Detect which cell encompasses the target text, then output its [X, Y] center coordinate. 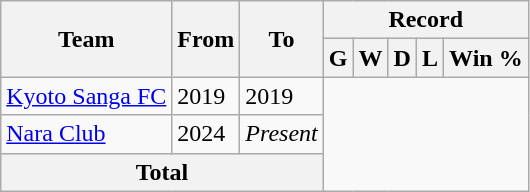
Team [86, 39]
Nara Club [86, 134]
Win % [486, 58]
W [370, 58]
Total [162, 172]
To [282, 39]
L [430, 58]
From [206, 39]
2024 [206, 134]
D [402, 58]
Present [282, 134]
G [338, 58]
Record [426, 20]
Kyoto Sanga FC [86, 96]
